Extract the [x, y] coordinate from the center of the cell holding the provided text.  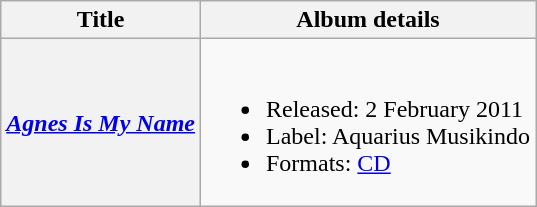
Released: 2 February 2011Label: Aquarius MusikindoFormats: CD [368, 122]
Album details [368, 20]
Agnes Is My Name [101, 122]
Title [101, 20]
